Provide the (X, Y) coordinate of the cell's center where the given text is located.  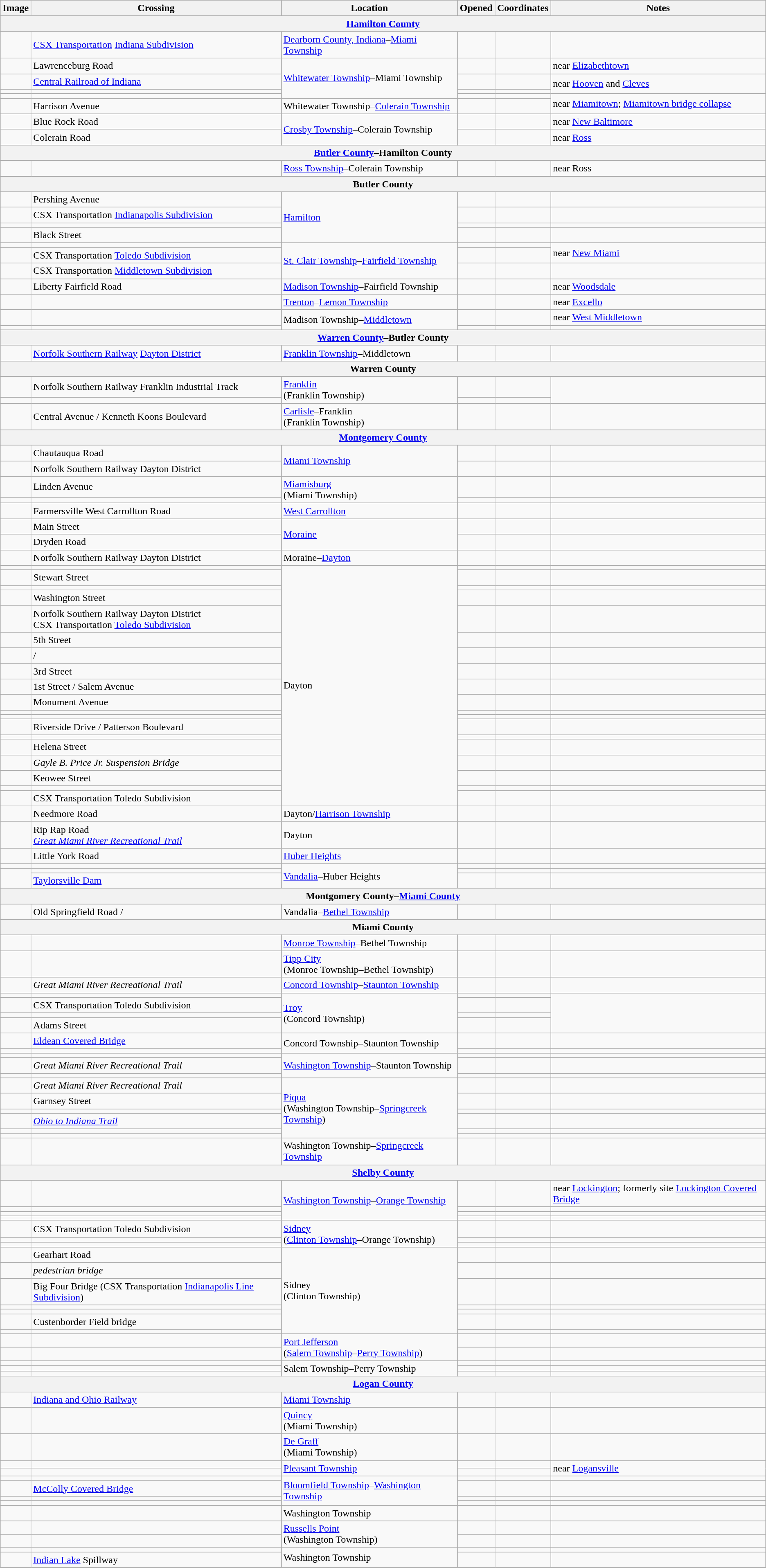
Carlisle–Franklin(Franklin Township) (369, 416)
Coordinates (523, 8)
Lawrenceburg Road (156, 66)
/ (156, 655)
Garnsey Street (156, 1101)
Tipp City(Monroe Township–Bethel Township) (369, 964)
Indian Lake Spillway (156, 1560)
Taylorsville Dam (156, 881)
Dayton/Harrison Township (369, 814)
Adams Street (156, 1025)
Harrison Avenue (156, 106)
Vandalia–Bethel Township (369, 912)
Russells Point(Washington Township) (369, 1534)
Ohio to Indiana Trail (156, 1121)
Moraine–Dayton (369, 558)
Trenton–Lemon Township (369, 302)
Madison Township–Fairfield Township (369, 286)
Washington Street (156, 598)
Crossing (156, 8)
Central Avenue / Kenneth Koons Boulevard (156, 416)
Hamilton (369, 218)
Moraine (369, 534)
Monument Avenue (156, 702)
Sidney(Clinton Township) (369, 1290)
near New Miami (658, 253)
Location (369, 8)
3rd Street (156, 671)
Washington Township–Staunton Township (369, 1065)
Needmore Road (156, 814)
near Logansville (658, 1468)
Port Jefferson(Salem Township–Perry Township) (369, 1348)
Liberty Fairfield Road (156, 286)
Shelby County (383, 1172)
Opened (476, 8)
Custenborder Field bridge (156, 1322)
CSX Transportation Middletown Subdivision (156, 271)
Washington Township–Springcreek Township (369, 1151)
near Elizabethtown (658, 66)
Central Railroad of Indiana (156, 81)
Miamisburg(Miami Township) (369, 490)
Franklin Township–Middletown (369, 353)
Quincy(Miami Township) (369, 1420)
Blue Rock Road (156, 121)
Stewart Street (156, 578)
Helena Street (156, 747)
Montgomery County (383, 438)
Butler County (383, 184)
near Excello (658, 302)
Crosby Township–Colerain Township (369, 129)
Big Four Bridge (CSX Transportation Indianapolis Line Subdivision) (156, 1291)
Image (16, 8)
Notes (658, 8)
Troy(Concord Township) (369, 1013)
near New Baltimore (658, 121)
Whitewater Township–Miami Township (369, 78)
Gayle B. Price Jr. Suspension Bridge (156, 763)
De Graff(Miami Township) (369, 1447)
Piqua(Washington Township–Springcreek Township) (369, 1108)
Sidney(Clinton Township–Orange Township) (369, 1234)
Dryden Road (156, 542)
Pleasant Township (369, 1468)
Warren County–Butler County (383, 337)
pedestrian bridge (156, 1270)
Hamilton County (383, 24)
St. Clair Township–Fairfield Township (369, 261)
Linden Avenue (156, 487)
Montgomery County–Miami County (383, 896)
Old Springfield Road / (156, 912)
Madison Township–Middletown (369, 320)
Huber Heights (369, 856)
Butler County–Hamilton County (383, 153)
1st Street / Salem Avenue (156, 687)
Main Street (156, 526)
Rip Rap RoadGreat Miami River Recreational Trail (156, 835)
Black Street (156, 235)
Whitewater Township–Colerain Township (369, 106)
near Miamitown; Miamitown bridge collapse (658, 104)
Colerain Road (156, 137)
Norfolk Southern Railway Dayton DistrictCSX Transportation Toledo Subdivision (156, 619)
Riverside Drive / Patterson Boulevard (156, 727)
near Woodsdale (658, 286)
Franklin(Franklin Township) (369, 389)
5th Street (156, 640)
Indiana and Ohio Railway (156, 1399)
Pershing Avenue (156, 200)
near Hooven and Cleves (658, 83)
CSX Transportation Indiana Subdivision (156, 45)
Miami County (383, 927)
McColly Covered Bridge (156, 1488)
Washington Township–Orange Township (369, 1200)
CSX Transportation Indianapolis Subdivision (156, 215)
West Carrollton (369, 511)
Warren County (383, 369)
Little York Road (156, 856)
Vandalia–Huber Heights (369, 876)
Chautauqua Road (156, 453)
near West Middletown (658, 317)
Gearhart Road (156, 1255)
near Lockington; formerly site Lockington Covered Bridge (658, 1194)
Ross Township–Colerain Township (369, 168)
Eldean Covered Bridge (156, 1041)
Bloomfield Township–Washington Township (369, 1491)
Keowee Street (156, 778)
Salem Township–Perry Township (369, 1368)
Norfolk Southern Railway Franklin Industrial Track (156, 387)
Logan County (383, 1384)
Monroe Township–Bethel Township (369, 943)
Dearborn County, Indiana–Miami Township (369, 45)
Farmersville West Carrollton Road (156, 511)
